Scan for the cell matching the given text and deliver its (X, Y) coordinate at center. 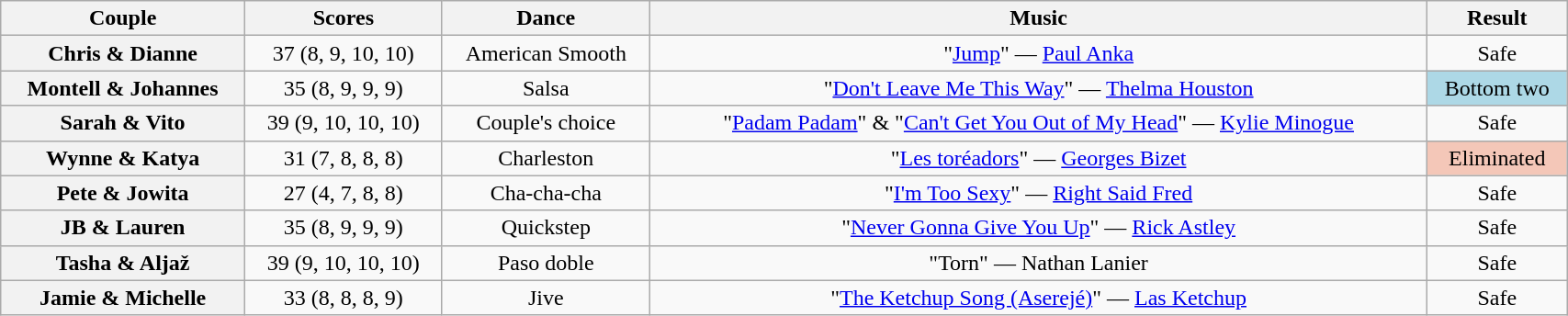
Jive (546, 298)
Charleston (546, 158)
Chris & Dianne (123, 53)
"Never Gonna Give You Up" — Rick Astley (1038, 228)
Quickstep (546, 228)
Jamie & Michelle (123, 298)
33 (8, 8, 8, 9) (344, 298)
"Les toréadors" — Georges Bizet (1038, 158)
Eliminated (1497, 158)
Result (1497, 18)
Salsa (546, 88)
Sarah & Vito (123, 123)
Montell & Johannes (123, 88)
"I'm Too Sexy" — Right Said Fred (1038, 193)
Bottom two (1497, 88)
31 (7, 8, 8, 8) (344, 158)
Couple (123, 18)
27 (4, 7, 8, 8) (344, 193)
Tasha & Aljaž (123, 263)
Wynne & Katya (123, 158)
Couple's choice (546, 123)
Scores (344, 18)
Music (1038, 18)
American Smooth (546, 53)
JB & Lauren (123, 228)
"Jump" — Paul Anka (1038, 53)
Paso doble (546, 263)
"Don't Leave Me This Way" — Thelma Houston (1038, 88)
37 (8, 9, 10, 10) (344, 53)
"The Ketchup Song (Aserejé)" — Las Ketchup (1038, 298)
"Torn" — Nathan Lanier (1038, 263)
"Padam Padam" & "Can't Get You Out of My Head" — Kylie Minogue (1038, 123)
Dance (546, 18)
Cha-cha-cha (546, 193)
Pete & Jowita (123, 193)
